From the cell containing the given text, extract its center point as (x, y) coordinate. 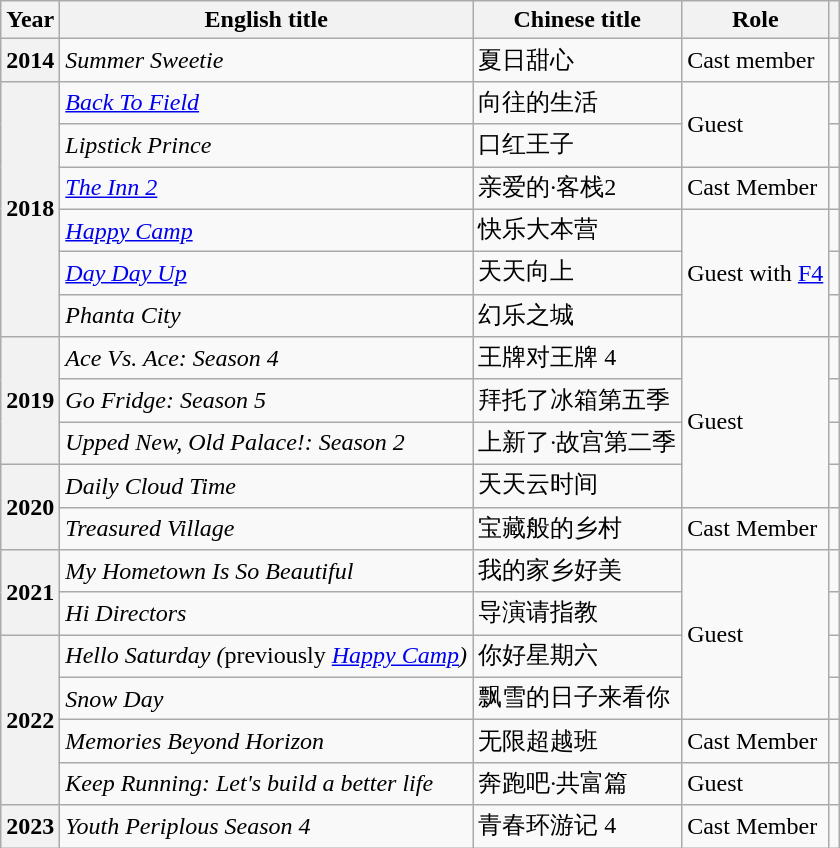
2020 (30, 506)
奔跑吧·共富篇 (578, 784)
Lipstick Prince (266, 146)
Chinese title (578, 20)
Keep Running: Let's build a better life (266, 784)
Year (30, 20)
宝藏般的乡村 (578, 528)
导演请指教 (578, 614)
Role (756, 20)
Day Day Up (266, 274)
2022 (30, 720)
上新了·故宫第二季 (578, 444)
拜托了冰箱第五季 (578, 400)
Snow Day (266, 698)
Ace Vs. Ace: Season 4 (266, 358)
青春环游记 4 (578, 826)
Hi Directors (266, 614)
天天云时间 (578, 486)
Memories Beyond Horizon (266, 742)
2023 (30, 826)
Summer Sweetie (266, 60)
亲爱的·客栈2 (578, 188)
快乐大本营 (578, 230)
王牌对王牌 4 (578, 358)
Cast member (756, 60)
口红王子 (578, 146)
Guest with F4 (756, 273)
Daily Cloud Time (266, 486)
Hello Saturday (previously Happy Camp) (266, 656)
Upped New, Old Palace!: Season 2 (266, 444)
飘雪的日子来看你 (578, 698)
English title (266, 20)
Go Fridge: Season 5 (266, 400)
Treasured Village (266, 528)
你好星期六 (578, 656)
夏日甜心 (578, 60)
2018 (30, 208)
向往的生活 (578, 102)
Back To Field (266, 102)
幻乐之城 (578, 316)
2019 (30, 401)
My Hometown Is So Beautiful (266, 572)
Phanta City (266, 316)
Youth Periplous Season 4 (266, 826)
天天向上 (578, 274)
2014 (30, 60)
2021 (30, 592)
我的家乡好美 (578, 572)
The Inn 2 (266, 188)
Happy Camp (266, 230)
无限超越班 (578, 742)
